Extract the [X, Y] coordinate from the center of the cell holding the provided text.  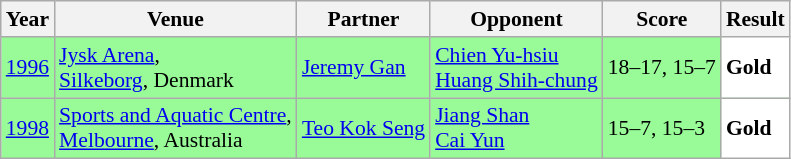
Score [662, 19]
Chien Yu-hsiu Huang Shih-chung [516, 68]
Jiang Shan Cai Yun [516, 128]
Jeremy Gan [364, 68]
1998 [28, 128]
1996 [28, 68]
Partner [364, 19]
Jysk Arena,Silkeborg, Denmark [176, 68]
15–7, 15–3 [662, 128]
Year [28, 19]
Opponent [516, 19]
Result [756, 19]
Sports and Aquatic Centre,Melbourne, Australia [176, 128]
18–17, 15–7 [662, 68]
Venue [176, 19]
Teo Kok Seng [364, 128]
